Return the [X, Y] coordinate for the center point of the cell that contains the specified text.  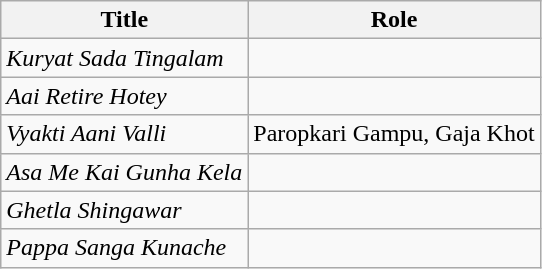
Aai Retire Hotey [124, 96]
Asa Me Kai Gunha Kela [124, 172]
Title [124, 20]
Role [394, 20]
Paropkari Gampu, Gaja Khot [394, 134]
Vyakti Aani Valli [124, 134]
Ghetla Shingawar [124, 210]
Kuryat Sada Tingalam [124, 58]
Pappa Sanga Kunache [124, 248]
